Capture the cell that displays the provided text and extract its (x, y) central coordinate. 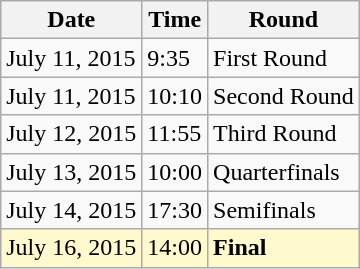
14:00 (175, 248)
Third Round (284, 134)
17:30 (175, 210)
10:00 (175, 172)
Semifinals (284, 210)
10:10 (175, 96)
11:55 (175, 134)
First Round (284, 58)
July 16, 2015 (72, 248)
Quarterfinals (284, 172)
9:35 (175, 58)
Time (175, 20)
Second Round (284, 96)
Date (72, 20)
July 14, 2015 (72, 210)
Final (284, 248)
July 12, 2015 (72, 134)
Round (284, 20)
July 13, 2015 (72, 172)
